Detect which cell encompasses the target text, then output its (X, Y) center coordinate. 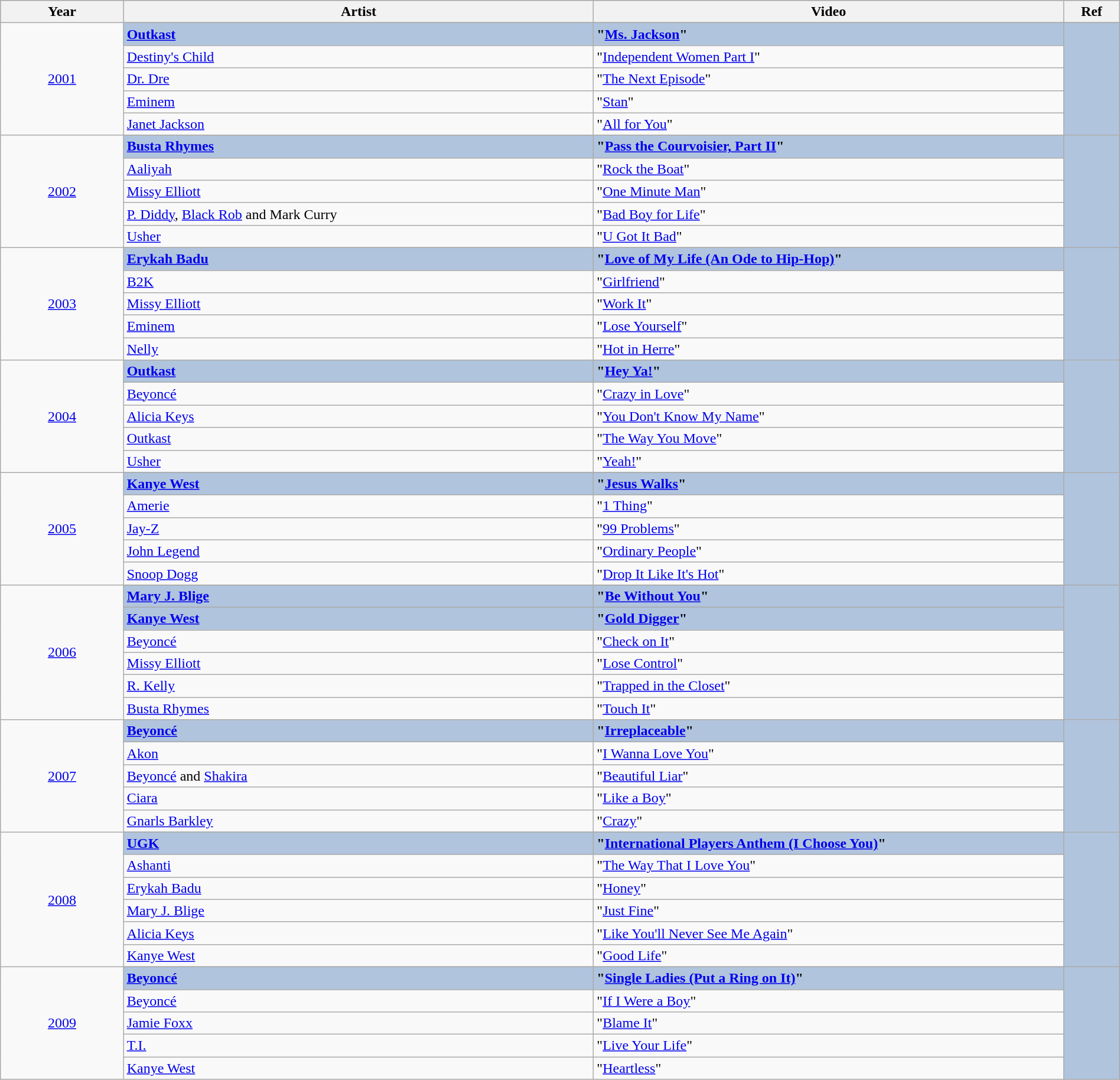
"Love of My Life (An Ode to Hip-Hop)" (829, 259)
"Lose Control" (829, 664)
"Irreplaceable" (829, 731)
Artist (359, 12)
Amerie (359, 506)
"Blame It" (829, 1023)
"Crazy in Love" (829, 394)
Ref (1092, 12)
"Pass the Courvoisier, Part II" (829, 146)
UGK (359, 843)
"If I Were a Boy" (829, 1001)
"Trapped in the Closet" (829, 686)
"All for You" (829, 124)
"Hey Ya!" (829, 371)
"Beautiful Liar" (829, 776)
Ashanti (359, 866)
"1 Thing" (829, 506)
Year (62, 12)
"Stan" (829, 102)
Nelly (359, 349)
Snoop Dogg (359, 573)
"Check on It" (829, 641)
"Ordinary People" (829, 551)
"Like a Boy" (829, 798)
Jay-Z (359, 528)
"Honey" (829, 888)
"Crazy" (829, 821)
2005 (62, 528)
"Gold Digger" (829, 618)
"Rock the Boat" (829, 169)
Dr. Dre (359, 79)
"99 Problems" (829, 528)
"Heartless" (829, 1068)
"Live Your Life" (829, 1046)
"Yeah!" (829, 461)
Aaliyah (359, 169)
"Girlfriend" (829, 282)
Gnarls Barkley (359, 821)
"Work It" (829, 304)
B2K (359, 282)
"Bad Boy for Life" (829, 214)
Ciara (359, 798)
"Single Ladies (Put a Ring on It)" (829, 978)
"Good Life" (829, 955)
Beyoncé and Shakira (359, 776)
2008 (62, 899)
"Drop It Like It's Hot" (829, 573)
2004 (62, 416)
"I Wanna Love You" (829, 753)
2007 (62, 776)
"U Got It Bad" (829, 236)
"You Don't Know My Name" (829, 416)
John Legend (359, 551)
"Independent Women Part I" (829, 57)
"International Players Anthem (I Choose You)" (829, 843)
P. Diddy, Black Rob and Mark Curry (359, 214)
2003 (62, 304)
"Lose Yourself" (829, 327)
2006 (62, 652)
"Touch It" (829, 709)
"Jesus Walks" (829, 484)
2002 (62, 191)
Akon (359, 753)
Video (829, 12)
"Hot in Herre" (829, 349)
Jamie Foxx (359, 1023)
"Just Fine" (829, 911)
T.I. (359, 1046)
2009 (62, 1023)
Janet Jackson (359, 124)
"Ms. Jackson" (829, 34)
"The Way That I Love You" (829, 866)
"One Minute Man" (829, 191)
2001 (62, 79)
"The Next Episode" (829, 79)
"Be Without You" (829, 596)
"The Way You Move" (829, 439)
Destiny's Child (359, 57)
R. Kelly (359, 686)
"Like You'll Never See Me Again" (829, 933)
